Output the [x, y] coordinate of the center of the cell containing the given text.  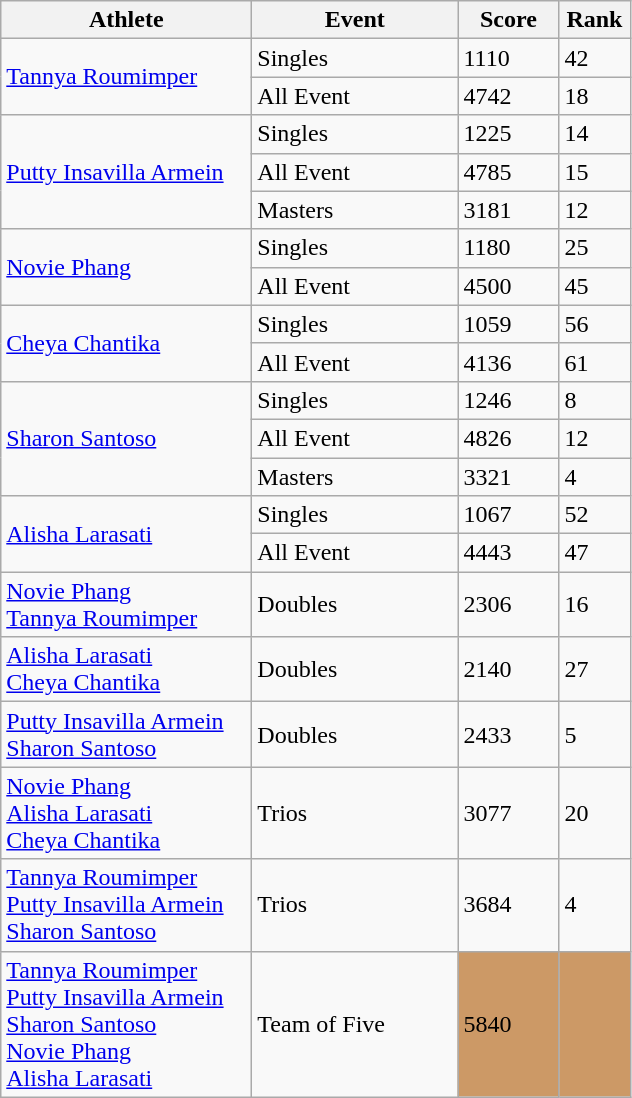
3321 [508, 477]
52 [594, 515]
45 [594, 286]
3077 [508, 813]
3181 [508, 210]
Putty Insavilla Armein [126, 172]
5840 [508, 1024]
4136 [508, 362]
27 [594, 670]
42 [594, 58]
56 [594, 324]
4826 [508, 438]
1180 [508, 248]
8 [594, 400]
1059 [508, 324]
16 [594, 604]
61 [594, 362]
14 [594, 134]
Rank [594, 20]
Putty Insavilla Armein Sharon Santoso [126, 734]
4742 [508, 96]
1067 [508, 515]
Tannya Roumimper Putty Insavilla Armein Sharon Santoso Novie Phang Alisha Larasati [126, 1024]
Cheya Chantika [126, 343]
Score [508, 20]
2306 [508, 604]
3684 [508, 905]
1110 [508, 58]
Athlete [126, 20]
1246 [508, 400]
Tannya Roumimper Putty Insavilla Armein Sharon Santoso [126, 905]
1225 [508, 134]
4785 [508, 172]
5 [594, 734]
20 [594, 813]
Novie Phang [126, 267]
Sharon Santoso [126, 438]
15 [594, 172]
Event [355, 20]
Alisha Larasati [126, 534]
2140 [508, 670]
18 [594, 96]
25 [594, 248]
Novie Phang Alisha Larasati Cheya Chantika [126, 813]
Novie Phang Tannya Roumimper [126, 604]
Tannya Roumimper [126, 77]
2433 [508, 734]
4500 [508, 286]
4443 [508, 553]
Alisha Larasati Cheya Chantika [126, 670]
Team of Five [355, 1024]
47 [594, 553]
